Extract the [X, Y] coordinate from the center of the cell holding the provided text.  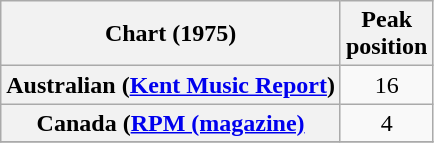
4 [386, 123]
Australian (Kent Music Report) [171, 85]
Canada (RPM (magazine) [171, 123]
Chart (1975) [171, 34]
16 [386, 85]
Peakposition [386, 34]
